Extract the (x, y) coordinate from the center of the cell holding the provided text.  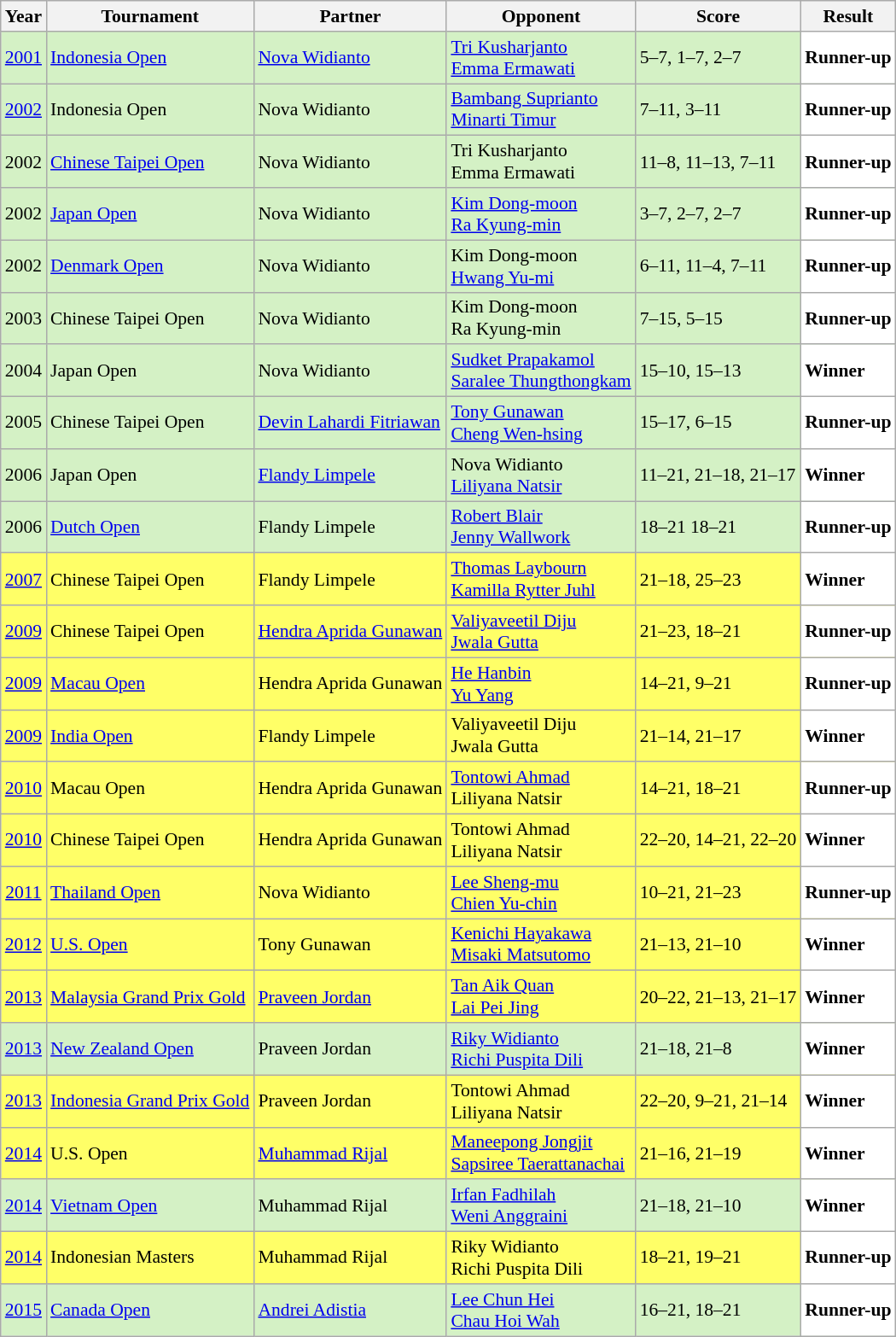
16–21, 18–21 (719, 1310)
2007 (24, 579)
Robert Blair Jenny Wallwork (541, 528)
Kim Dong-moon Hwang Yu-mi (541, 266)
Vietnam Open (150, 1206)
18–21 18–21 (719, 528)
Maneepong Jongjit Sapsiree Taerattanachai (541, 1153)
Tony Gunawan (350, 944)
Indonesia Grand Prix Gold (150, 1101)
Malaysia Grand Prix Gold (150, 997)
20–22, 21–13, 21–17 (719, 997)
21–23, 18–21 (719, 632)
Result (848, 16)
21–13, 21–10 (719, 944)
21–14, 21–17 (719, 736)
Thomas Laybourn Kamilla Rytter Juhl (541, 579)
Tan Aik Quan Lai Pei Jing (541, 997)
Canada Open (150, 1310)
2011 (24, 893)
Andrei Adistia (350, 1310)
7–11, 3–11 (719, 109)
11–8, 11–13, 7–11 (719, 162)
Nova Widianto Liliyana Natsir (541, 475)
2001 (24, 58)
Dutch Open (150, 528)
2005 (24, 423)
Tournament (150, 16)
21–16, 21–19 (719, 1153)
15–10, 15–13 (719, 371)
Opponent (541, 16)
3–7, 2–7, 2–7 (719, 213)
Bambang Suprianto Minarti Timur (541, 109)
18–21, 19–21 (719, 1258)
Partner (350, 16)
22–20, 14–21, 22–20 (719, 840)
Year (24, 16)
21–18, 21–8 (719, 1048)
6–11, 11–4, 7–11 (719, 266)
Score (719, 16)
5–7, 1–7, 2–7 (719, 58)
14–21, 9–21 (719, 683)
Tony Gunawan Cheng Wen-hsing (541, 423)
He Hanbin Yu Yang (541, 683)
Thailand Open (150, 893)
Lee Chun Hei Chau Hoi Wah (541, 1310)
Devin Lahardi Fitriawan (350, 423)
2015 (24, 1310)
11–21, 21–18, 21–17 (719, 475)
21–18, 21–10 (719, 1206)
Irfan Fadhilah Weni Anggraini (541, 1206)
7–15, 5–15 (719, 318)
Denmark Open (150, 266)
2012 (24, 944)
Kenichi Hayakawa Misaki Matsutomo (541, 944)
2004 (24, 371)
Indonesian Masters (150, 1258)
22–20, 9–21, 21–14 (719, 1101)
21–18, 25–23 (719, 579)
Sudket Prapakamol Saralee Thungthongkam (541, 371)
14–21, 18–21 (719, 789)
Lee Sheng-mu Chien Yu-chin (541, 893)
New Zealand Open (150, 1048)
10–21, 21–23 (719, 893)
2003 (24, 318)
India Open (150, 736)
15–17, 6–15 (719, 423)
